Return [x, y] of the center of cell containing provided text 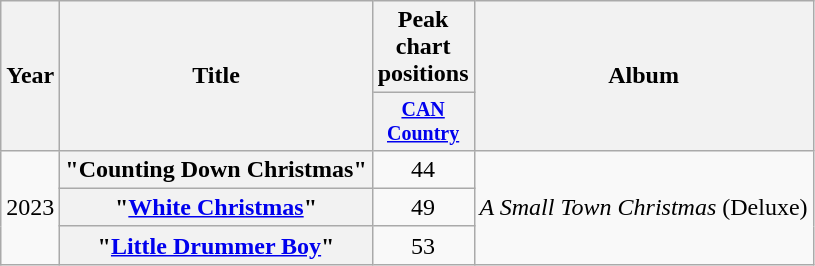
"White Christmas" [216, 207]
Year [30, 76]
2023 [30, 207]
"Counting Down Christmas" [216, 169]
Peak chartpositions [423, 47]
Title [216, 76]
Album [644, 76]
CAN Country [423, 122]
A Small Town Christmas (Deluxe) [644, 207]
"Little Drummer Boy" [216, 245]
44 [423, 169]
49 [423, 207]
53 [423, 245]
